Capture the cell that displays the provided text and extract its [X, Y] central coordinate. 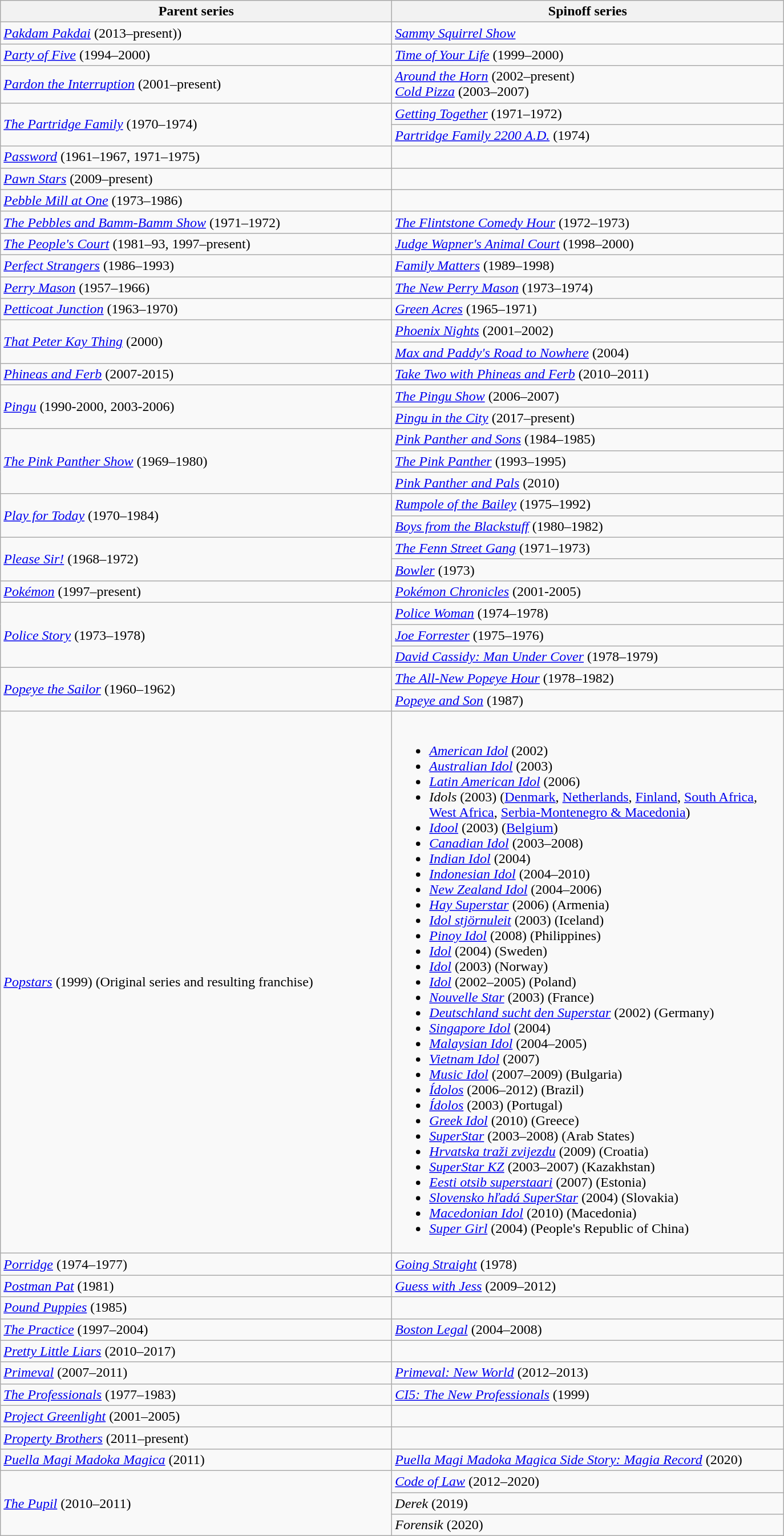
Partridge Family 2200 A.D. (1974) [588, 135]
Rumpole of the Bailey (1975–1992) [588, 505]
The Pink Panther (1993–1995) [588, 461]
Green Acres (1965–1971) [588, 309]
Petticoat Junction (1963–1970) [196, 309]
Play for Today (1970–1984) [196, 515]
Police Story (1973–1978) [196, 635]
Primeval: New World (2012–2013) [588, 1373]
That Peter Kay Thing (2000) [196, 342]
Take Two with Phineas and Ferb (2010–2011) [588, 374]
The All-New Popeye Hour (1978–1982) [588, 679]
The Partridge Family (1970–1974) [196, 124]
Puella Magi Madoka Magica Side Story: Magia Record (2020) [588, 1460]
The Practice (1997–2004) [196, 1329]
Popstars (1999) (Original series and resulting franchise) [196, 982]
Forensik (2020) [588, 1525]
The Pingu Show (2006–2007) [588, 396]
Phoenix Nights (2001–2002) [588, 331]
Max and Paddy's Road to Nowhere (2004) [588, 353]
Pound Puppies (1985) [196, 1308]
Popeye the Sailor (1960–1962) [196, 690]
The People's Court (1981–93, 1997–present) [196, 244]
Porridge (1974–1977) [196, 1264]
Getting Together (1971–1972) [588, 114]
Time of Your Life (1999–2000) [588, 55]
Family Matters (1989–1998) [588, 265]
Pink Panther and Sons (1984–1985) [588, 440]
Guess with Jess (2009–2012) [588, 1286]
The Flintstone Comedy Hour (1972–1973) [588, 222]
Perry Mason (1957–1966) [196, 287]
Sammy Squirrel Show [588, 33]
Pokémon (1997–present) [196, 591]
The New Perry Mason (1973–1974) [588, 287]
Boys from the Blackstuff (1980–1982) [588, 526]
The Fenn Street Gang (1971–1973) [588, 548]
Spinoff series [588, 11]
Around the Horn (2002–present)Cold Pizza (2003–2007) [588, 84]
The Professionals (1977–1983) [196, 1394]
Project Greenlight (2001–2005) [196, 1416]
David Cassidy: Man Under Cover (1978–1979) [588, 657]
Phineas and Ferb (2007-2015) [196, 374]
Pakdam Pakdai (2013–present)) [196, 33]
Derek (2019) [588, 1503]
The Pink Panther Show (1969–1980) [196, 461]
The Pupil (2010–2011) [196, 1503]
Pebble Mill at One (1973–1986) [196, 200]
Popeye and Son (1987) [588, 700]
Perfect Strangers (1986–1993) [196, 265]
The Pebbles and Bamm-Bamm Show (1971–1972) [196, 222]
Bowler (1973) [588, 570]
Pingu (1990-2000, 2003-2006) [196, 407]
Password (1961–1967, 1971–1975) [196, 157]
Going Straight (1978) [588, 1264]
Party of Five (1994–2000) [196, 55]
Pawn Stars (2009–present) [196, 179]
Parent series [196, 11]
Please Sir! (1968–1972) [196, 559]
Puella Magi Madoka Magica (2011) [196, 1460]
Pink Panther and Pals (2010) [588, 483]
Police Woman (1974–1978) [588, 613]
Primeval (2007–2011) [196, 1373]
Code of Law (2012–2020) [588, 1481]
Property Brothers (2011–present) [196, 1438]
Joe Forrester (1975–1976) [588, 635]
Pokémon Chronicles (2001-2005) [588, 591]
CI5: The New Professionals (1999) [588, 1394]
Pardon the Interruption (2001–present) [196, 84]
Judge Wapner's Animal Court (1998–2000) [588, 244]
Pingu in the City (2017–present) [588, 418]
Boston Legal (2004–2008) [588, 1329]
Postman Pat (1981) [196, 1286]
Pretty Little Liars (2010–2017) [196, 1351]
